Return [x, y] of the center of cell containing provided text 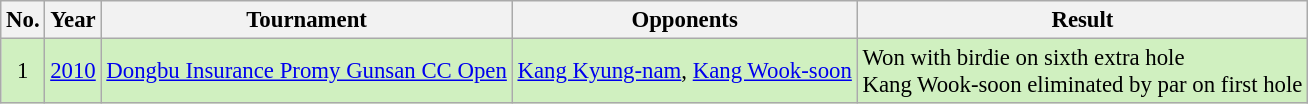
Dongbu Insurance Promy Gunsan CC Open [306, 72]
Opponents [684, 20]
Year [73, 20]
2010 [73, 72]
Kang Kyung-nam, Kang Wook-soon [684, 72]
Result [1082, 20]
No. [23, 20]
Won with birdie on sixth extra holeKang Wook-soon eliminated by par on first hole [1082, 72]
Tournament [306, 20]
1 [23, 72]
